Return (X, Y) of the center of cell containing provided text 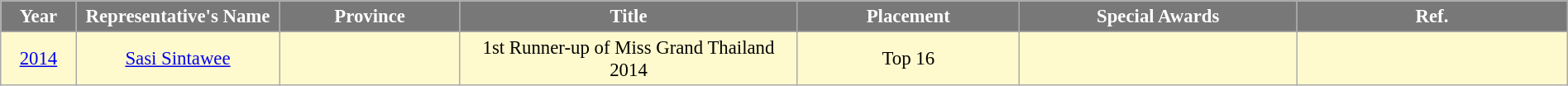
1st Runner-up of Miss Grand Thailand 2014 (629, 60)
Province (370, 17)
Year (38, 17)
Sasi Sintawee (178, 60)
2014 (38, 60)
Representative's Name (178, 17)
Ref. (1432, 17)
Placement (908, 17)
Title (629, 17)
Top 16 (908, 60)
Special Awards (1158, 17)
